Scan for the cell matching the given text and deliver its (X, Y) coordinate at center. 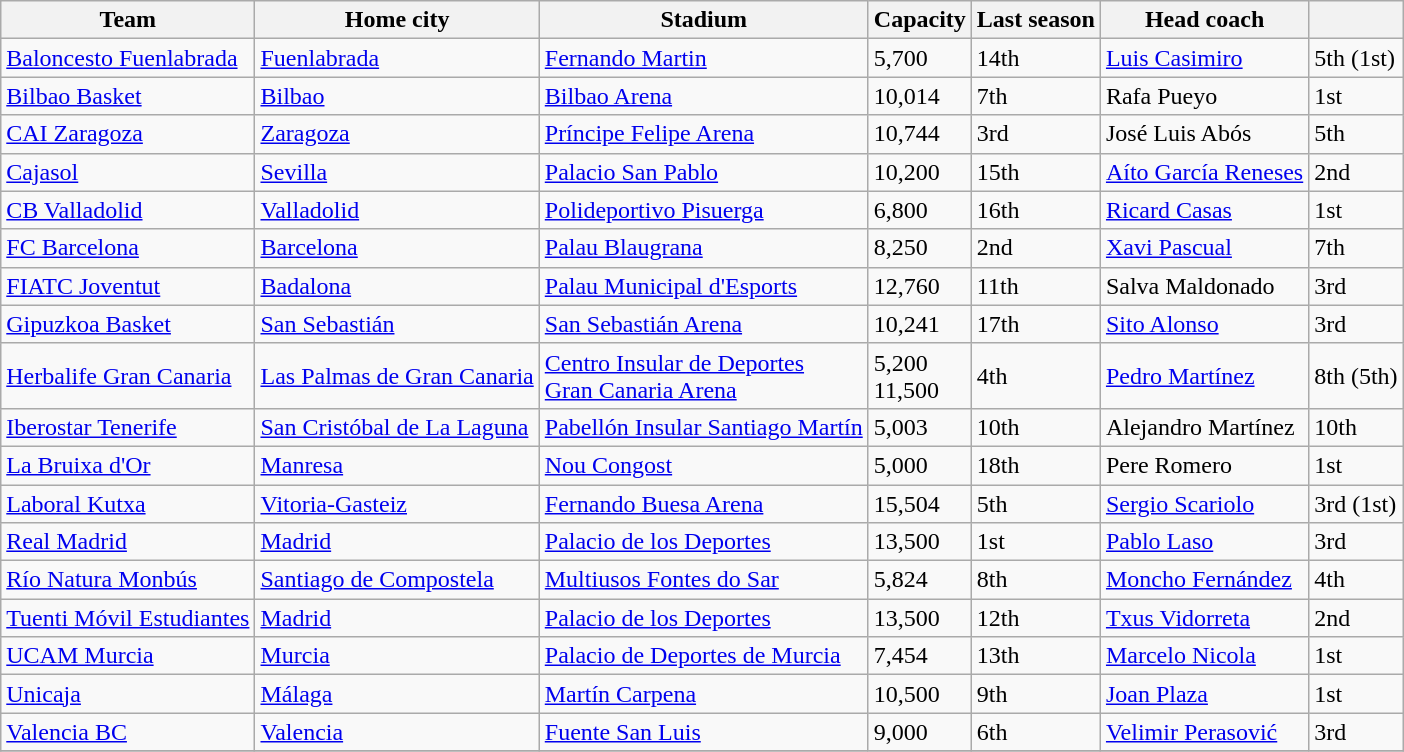
Gipuzkoa Basket (128, 324)
Bilbao Arena (704, 96)
Home city (397, 20)
Palau Municipal d'Esports (704, 286)
Velimir Perasović (1204, 732)
CB Valladolid (128, 210)
Ricard Casas (1204, 210)
Capacity (920, 20)
Santiago de Compostela (397, 580)
FIATC Joventut (128, 286)
UCAM Murcia (128, 656)
José Luis Abós (1204, 134)
Marcelo Nicola (1204, 656)
10,014 (920, 96)
18th (1036, 465)
Palacio San Pablo (704, 172)
Sevilla (397, 172)
5,003 (920, 427)
Palacio de Deportes de Murcia (704, 656)
Moncho Fernández (1204, 580)
Head coach (1204, 20)
Alejandro Martínez (1204, 427)
Valencia BC (128, 732)
3rd (1st) (1356, 503)
Laboral Kutxa (128, 503)
Sito Alonso (1204, 324)
Baloncesto Fuenlabrada (128, 58)
12th (1036, 618)
Pabellón Insular Santiago Martín (704, 427)
Sergio Scariolo (1204, 503)
San Cristóbal de La Laguna (397, 427)
11th (1036, 286)
Palau Blaugrana (704, 248)
Fernando Martin (704, 58)
CAI Zaragoza (128, 134)
16th (1036, 210)
Pedro Martínez (1204, 376)
17th (1036, 324)
8th (5th) (1356, 376)
Luis Casimiro (1204, 58)
Txus Vidorreta (1204, 618)
8,250 (920, 248)
Last season (1036, 20)
Rafa Pueyo (1204, 96)
Valladolid (397, 210)
6th (1036, 732)
13th (1036, 656)
Cajasol (128, 172)
Manresa (397, 465)
Stadium (704, 20)
Murcia (397, 656)
15,504 (920, 503)
8th (1036, 580)
Las Palmas de Gran Canaria (397, 376)
Bilbao Basket (128, 96)
Xavi Pascual (1204, 248)
Unicaja (128, 694)
Fuenlabrada (397, 58)
Río Natura Monbús (128, 580)
Team (128, 20)
5,20011,500 (920, 376)
5th (1st) (1356, 58)
9th (1036, 694)
5,700 (920, 58)
7,454 (920, 656)
Vitoria-Gasteiz (397, 503)
FC Barcelona (128, 248)
San Sebastián (397, 324)
Herbalife Gran Canaria (128, 376)
Polideportivo Pisuerga (704, 210)
Joan Plaza (1204, 694)
Multiusos Fontes do Sar (704, 580)
Tuenti Móvil Estudiantes (128, 618)
10,241 (920, 324)
Martín Carpena (704, 694)
Badalona (397, 286)
10,200 (920, 172)
Iberostar Tenerife (128, 427)
Fernando Buesa Arena (704, 503)
Nou Congost (704, 465)
Pere Romero (1204, 465)
Málaga (397, 694)
15th (1036, 172)
10,744 (920, 134)
14th (1036, 58)
5,824 (920, 580)
Salva Maldonado (1204, 286)
Zaragoza (397, 134)
Príncipe Felipe Arena (704, 134)
Bilbao (397, 96)
5,000 (920, 465)
Aíto García Reneses (1204, 172)
10,500 (920, 694)
Valencia (397, 732)
Barcelona (397, 248)
Real Madrid (128, 542)
Pablo Laso (1204, 542)
12,760 (920, 286)
La Bruixa d'Or (128, 465)
6,800 (920, 210)
Fuente San Luis (704, 732)
Centro Insular de DeportesGran Canaria Arena (704, 376)
San Sebastián Arena (704, 324)
9,000 (920, 732)
